Extract the [x, y] coordinate from the center of the cell holding the provided text.  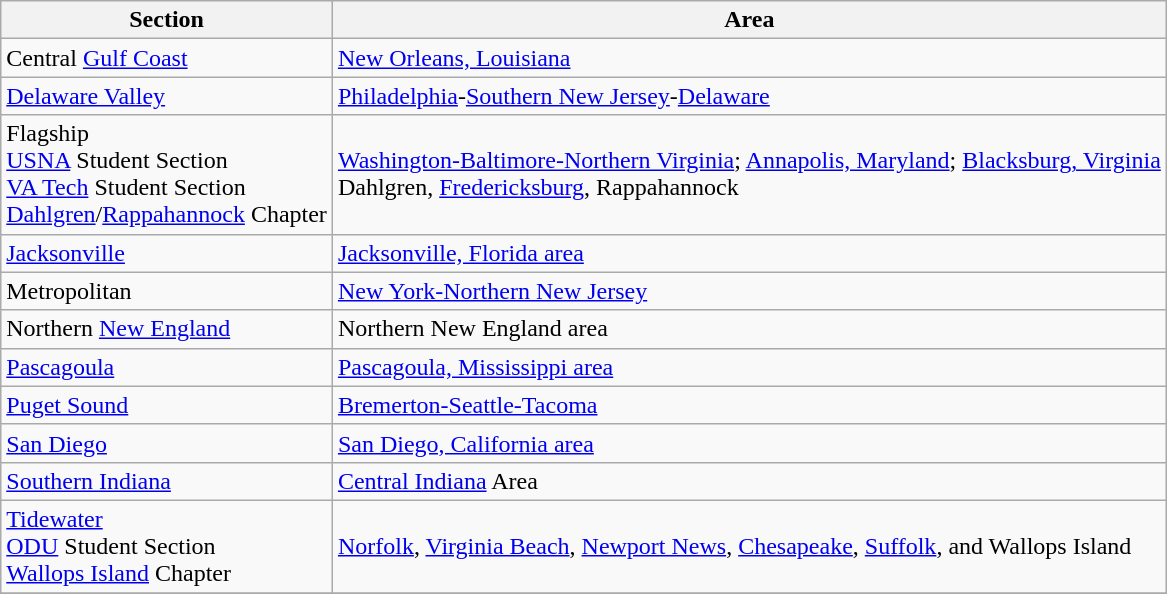
Metropolitan [167, 291]
FlagshipUSNA Student SectionVA Tech Student SectionDahlgren/Rappahannock Chapter [167, 174]
New Orleans, Louisiana [749, 58]
Washington-Baltimore-Northern Virginia; Annapolis, Maryland; Blacksburg, VirginiaDahlgren, Fredericksburg, Rappahannock [749, 174]
Section [167, 20]
Northern New England area [749, 329]
Norfolk, Virginia Beach, Newport News, Chesapeake, Suffolk, and Wallops Island [749, 546]
Delaware Valley [167, 96]
Philadelphia-Southern New Jersey-Delaware [749, 96]
Central Gulf Coast [167, 58]
Bremerton-Seattle-Tacoma [749, 405]
Puget Sound [167, 405]
Jacksonville, Florida area [749, 253]
Jacksonville [167, 253]
Area [749, 20]
New York-Northern New Jersey [749, 291]
Southern Indiana [167, 481]
Pascagoula, Mississippi area [749, 367]
San Diego [167, 443]
Pascagoula [167, 367]
San Diego, California area [749, 443]
TidewaterODU Student SectionWallops Island Chapter [167, 546]
Northern New England [167, 329]
Central Indiana Area [749, 481]
